Identify which cell holds the provided text, then report its (X, Y) central coordinate. 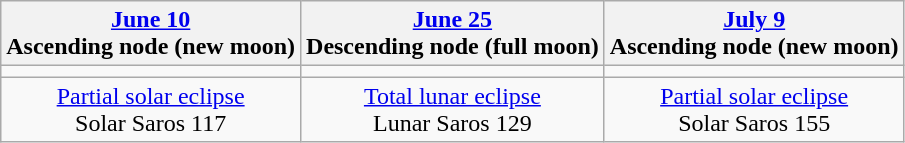
Partial solar eclipseSolar Saros 117 (151, 110)
Total lunar eclipseLunar Saros 129 (453, 110)
June 25Descending node (full moon) (453, 34)
July 9Ascending node (new moon) (754, 34)
June 10Ascending node (new moon) (151, 34)
Partial solar eclipseSolar Saros 155 (754, 110)
